Pinpoint the cell where the given text exists, returning its [x, y] midpoint coordinate. 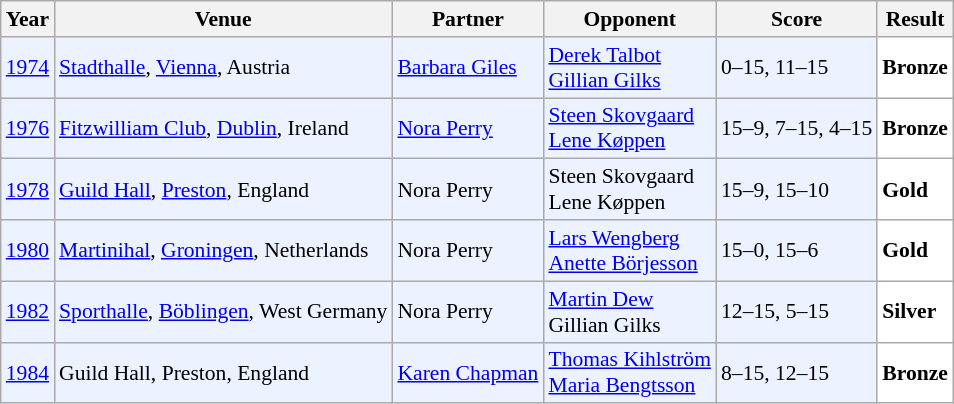
1982 [28, 312]
Year [28, 19]
1978 [28, 190]
Barbara Giles [468, 68]
Result [915, 19]
Martin Dew Gillian Gilks [630, 312]
15–0, 15–6 [796, 250]
Stadthalle, Vienna, Austria [223, 68]
1980 [28, 250]
Sporthalle, Böblingen, West Germany [223, 312]
Derek Talbot Gillian Gilks [630, 68]
1976 [28, 128]
Opponent [630, 19]
Karen Chapman [468, 372]
Silver [915, 312]
1984 [28, 372]
15–9, 7–15, 4–15 [796, 128]
Venue [223, 19]
Partner [468, 19]
1974 [28, 68]
Thomas Kihlström Maria Bengtsson [630, 372]
Fitzwilliam Club, Dublin, Ireland [223, 128]
8–15, 12–15 [796, 372]
0–15, 11–15 [796, 68]
Score [796, 19]
12–15, 5–15 [796, 312]
15–9, 15–10 [796, 190]
Martinihal, Groningen, Netherlands [223, 250]
Lars Wengberg Anette Börjesson [630, 250]
